For the text-containing cell, return its midpoint in (x, y) coordinate format. 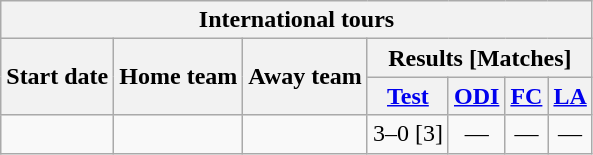
Home team (178, 77)
LA (570, 96)
Test (408, 96)
Results [Matches] (480, 58)
ODI (476, 96)
FC (526, 96)
Away team (306, 77)
International tours (297, 20)
Start date (58, 77)
3–0 [3] (408, 134)
